Extract the [x, y] coordinate from the center of the cell holding the provided text.  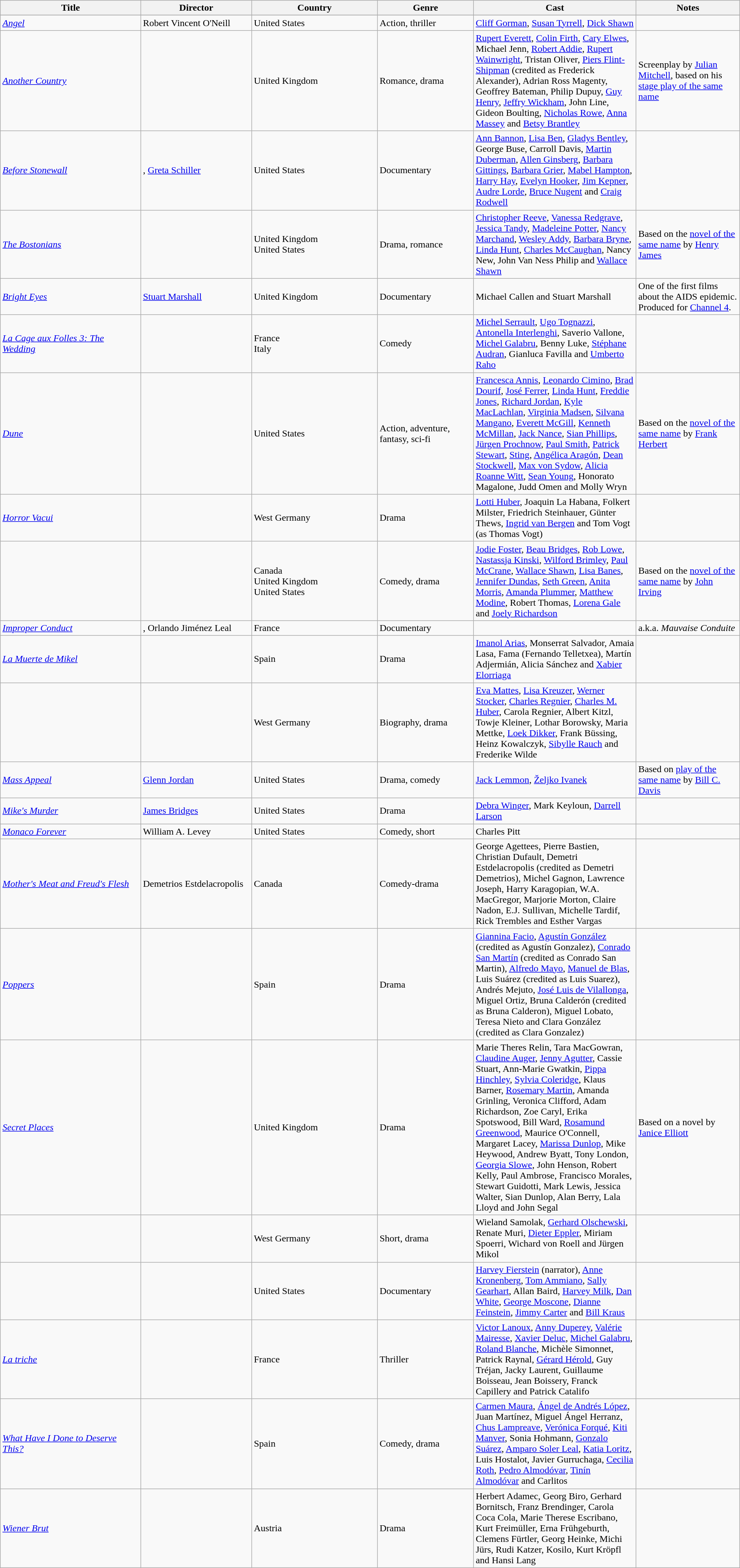
Stuart Marshall [196, 297]
Canada [315, 884]
Poppers [70, 984]
Comedy-drama [425, 884]
William A. Levey [196, 831]
Austria [315, 1528]
What Have I Done to Deserve This? [70, 1444]
Action, thriller [425, 23]
Screenplay by Julian Mitchell, based on his stage play of the same name [688, 81]
Romance, drama [425, 81]
La Cage aux Folles 3: The Wedding [70, 344]
Comedy [425, 344]
Michael Callen and Stuart Marshall [555, 297]
a.k.a. Mauvaise Conduite [688, 628]
Based on play of the same name by Bill C. Davis [688, 780]
Genre [425, 8]
Based on the novel of the same name by Henry James [688, 244]
Short, drama [425, 1238]
, Greta Schiller [196, 170]
The Bostonians [70, 244]
La triche [70, 1359]
Comedy, short [425, 831]
Wiener Brut [70, 1528]
United KingdomUnited States [315, 244]
Demetrios Estdelacropolis [196, 884]
Notes [688, 8]
Drama, romance [425, 244]
FranceItaly [315, 344]
Another Country [70, 81]
Bright Eyes [70, 297]
Based on the novel of the same name by Frank Herbert [688, 433]
Country [315, 8]
Michel Serrault, Ugo Tognazzi, Antonella Interlenghi, Saverio Vallone, Michel Galabru, Benny Luke, Stéphane Audran, Gianluca Favilla and Umberto Raho [555, 344]
One of the first films about the AIDS epidemic. Produced for Channel 4. [688, 297]
Drama, comedy [425, 780]
Secret Places [70, 1128]
Based on the novel of the same name by John Irving [688, 581]
Mike's Murder [70, 811]
Improper Conduct [70, 628]
Dune [70, 433]
Action, adventure, fantasy, sci-fi [425, 433]
Horror Vacui [70, 518]
Before Stonewall [70, 170]
Debra Winger, Mark Keyloun, Darrell Larson [555, 811]
Based on a novel by Janice Elliott [688, 1128]
Glenn Jordan [196, 780]
Mother's Meat and Freud's Flesh [70, 884]
Cliff Gorman, Susan Tyrrell, Dick Shawn [555, 23]
Jack Lemmon, Željko Ivanek [555, 780]
Biography, drama [425, 722]
Imanol Arias, Monserrat Salvador, Amaia Lasa, Fama (Fernando Telletxea), Martín Adjermián, Alicia Sánchez and Xabier Elorriaga [555, 659]
Mass Appeal [70, 780]
Lotti Huber, Joaquin La Habana, Folkert Milster, Friedrich Steinhauer, Günter Thews, Ingrid van Bergen and Tom Vogt (as Thomas Vogt) [555, 518]
, Orlando Jiménez Leal [196, 628]
La Muerte de Mikel [70, 659]
Cast [555, 8]
Wieland Samolak, Gerhard Olschewski, Renate Muri, Dieter Eppler, Miriam Spoerri, Wichard von Roell and Jürgen Mikol [555, 1238]
CanadaUnited KingdomUnited States [315, 581]
Charles Pitt [555, 831]
Angel [70, 23]
Robert Vincent O'Neill [196, 23]
Director [196, 8]
James Bridges [196, 811]
Thriller [425, 1359]
Title [70, 8]
Monaco Forever [70, 831]
